Capture the cell that displays the provided text and extract its [X, Y] central coordinate. 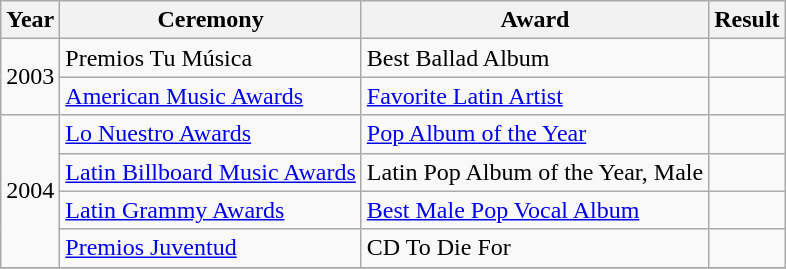
Latin Billboard Music Awards [211, 172]
Result [747, 20]
2004 [30, 191]
Best Ballad Album [534, 58]
Latin Grammy Awards [211, 210]
Premios Juventud [211, 248]
Favorite Latin Artist [534, 96]
Best Male Pop Vocal Album [534, 210]
Year [30, 20]
American Music Awards [211, 96]
Award [534, 20]
CD To Die For [534, 248]
Premios Tu Música [211, 58]
Ceremony [211, 20]
Pop Album of the Year [534, 134]
Latin Pop Album of the Year, Male [534, 172]
Lo Nuestro Awards [211, 134]
2003 [30, 77]
